Extract the [X, Y] coordinate from the center of the cell holding the provided text.  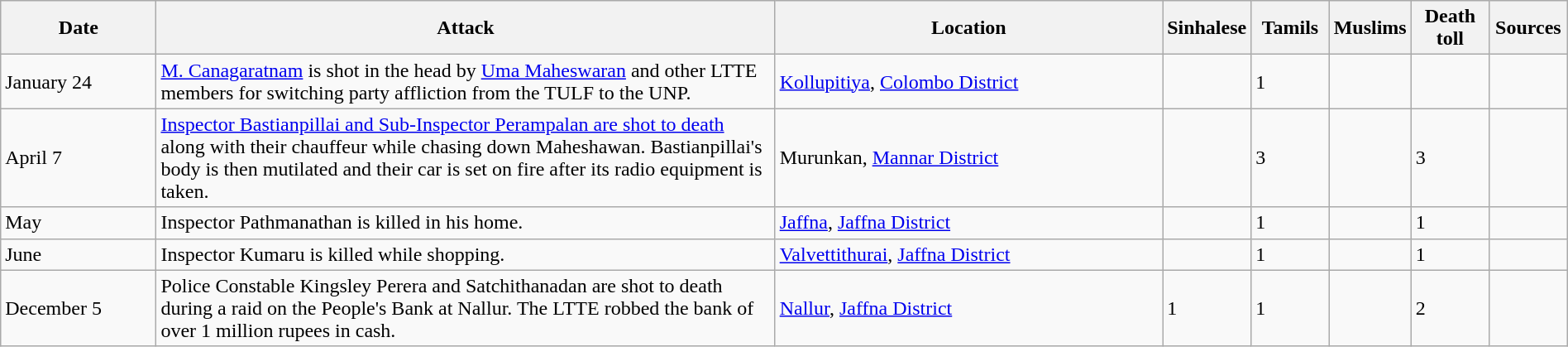
May [79, 223]
Kollupitiya, Colombo District [968, 81]
Attack [466, 28]
Valvettithurai, Jaffna District [968, 254]
Inspector Kumaru is killed while shopping. [466, 254]
April 7 [79, 157]
Location [968, 28]
January 24 [79, 81]
M. Canagaratnam is shot in the head by Uma Maheswaran and other LTTE members for switching party affliction from the TULF to the UNP. [466, 81]
June [79, 254]
Sources [1528, 28]
Tamils [1290, 28]
Muslims [1370, 28]
Inspector Pathmanathan is killed in his home. [466, 223]
Nallur, Jaffna District [968, 308]
Death toll [1450, 28]
Date [79, 28]
December 5 [79, 308]
2 [1450, 308]
Jaffna, Jaffna District [968, 223]
Murunkan, Mannar District [968, 157]
Sinhalese [1207, 28]
